Capture the cell that displays the provided text and extract its (X, Y) central coordinate. 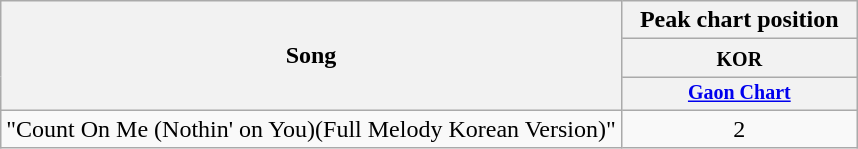
KOR (739, 58)
Song (312, 56)
Peak chart position (739, 20)
2 (739, 129)
Gaon Chart (739, 94)
"Count On Me (Nothin' on You)(Full Melody Korean Version)" (312, 129)
